Find where the given text appears and provide that cell's center as (X, Y) coordinate. 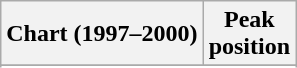
Peakposition (249, 34)
Chart (1997–2000) (102, 34)
